Provide the [X, Y] coordinate of the cell's center where the given text is located.  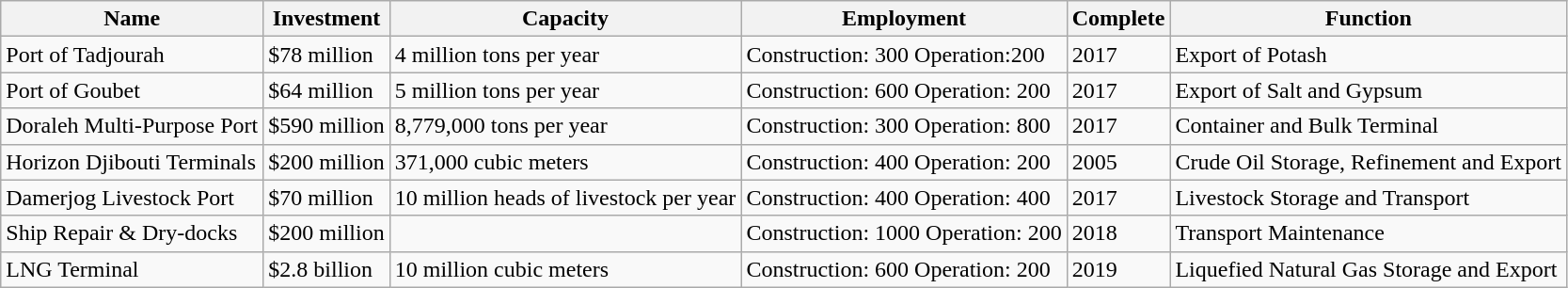
Construction: 1000 Operation: 200 [904, 233]
Function [1369, 19]
$2.8 billion [326, 269]
Export of Potash [1369, 55]
Construction: 300 Operation: 800 [904, 126]
Port of Goubet [132, 90]
Construction: 300 Operation:200 [904, 55]
8,779,000 tons per year [565, 126]
371,000 cubic meters [565, 162]
Capacity [565, 19]
Liquefied Natural Gas Storage and Export [1369, 269]
Container and Bulk Terminal [1369, 126]
$64 million [326, 90]
Ship Repair & Dry-docks [132, 233]
Investment [326, 19]
Transport Maintenance [1369, 233]
2019 [1118, 269]
$70 million [326, 198]
Export of Salt and Gypsum [1369, 90]
$78 million [326, 55]
5 million tons per year [565, 90]
Crude Oil Storage, Refinement and Export [1369, 162]
2018 [1118, 233]
LNG Terminal [132, 269]
Complete [1118, 19]
2005 [1118, 162]
Damerjog Livestock Port [132, 198]
Doraleh Multi-Purpose Port [132, 126]
Construction: 400 Operation: 200 [904, 162]
Name [132, 19]
Horizon Djibouti Terminals [132, 162]
Employment [904, 19]
10 million heads of livestock per year [565, 198]
10 million cubic meters [565, 269]
$590 million [326, 126]
Livestock Storage and Transport [1369, 198]
Port of Tadjourah [132, 55]
4 million tons per year [565, 55]
Construction: 400 Operation: 400 [904, 198]
